Detect which cell encompasses the target text, then output its (X, Y) center coordinate. 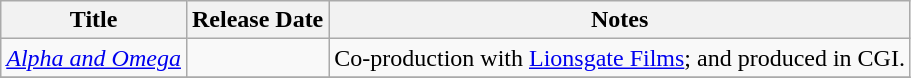
Title (94, 20)
Co-production with Lionsgate Films; and produced in CGI. (620, 58)
Release Date (257, 20)
Alpha and Omega (94, 58)
Notes (620, 20)
